From the cell containing the given text, extract its center point as [X, Y] coordinate. 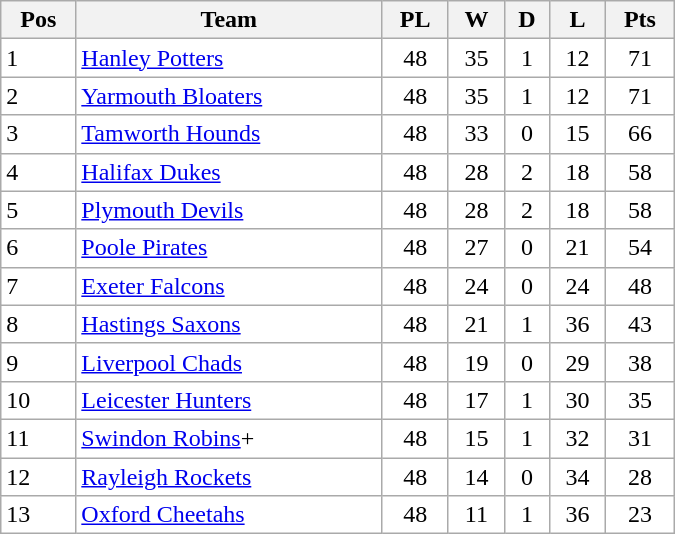
32 [578, 438]
54 [640, 248]
Halifax Dukes [229, 172]
19 [476, 362]
Poole Pirates [229, 248]
Swindon Robins+ [229, 438]
23 [640, 515]
66 [640, 134]
34 [578, 477]
8 [38, 324]
Rayleigh Rockets [229, 477]
Team [229, 20]
29 [578, 362]
Tamworth Hounds [229, 134]
14 [476, 477]
5 [38, 210]
W [476, 20]
31 [640, 438]
L [578, 20]
3 [38, 134]
10 [38, 400]
43 [640, 324]
27 [476, 248]
Pts [640, 20]
30 [578, 400]
PL [416, 20]
6 [38, 248]
33 [476, 134]
7 [38, 286]
13 [38, 515]
4 [38, 172]
Liverpool Chads [229, 362]
Plymouth Devils [229, 210]
38 [640, 362]
Hanley Potters [229, 58]
D [526, 20]
Leicester Hunters [229, 400]
Hastings Saxons [229, 324]
17 [476, 400]
Exeter Falcons [229, 286]
Oxford Cheetahs [229, 515]
9 [38, 362]
Yarmouth Bloaters [229, 96]
Pos [38, 20]
